Extract the (x, y) coordinate from the center of the cell holding the provided text.  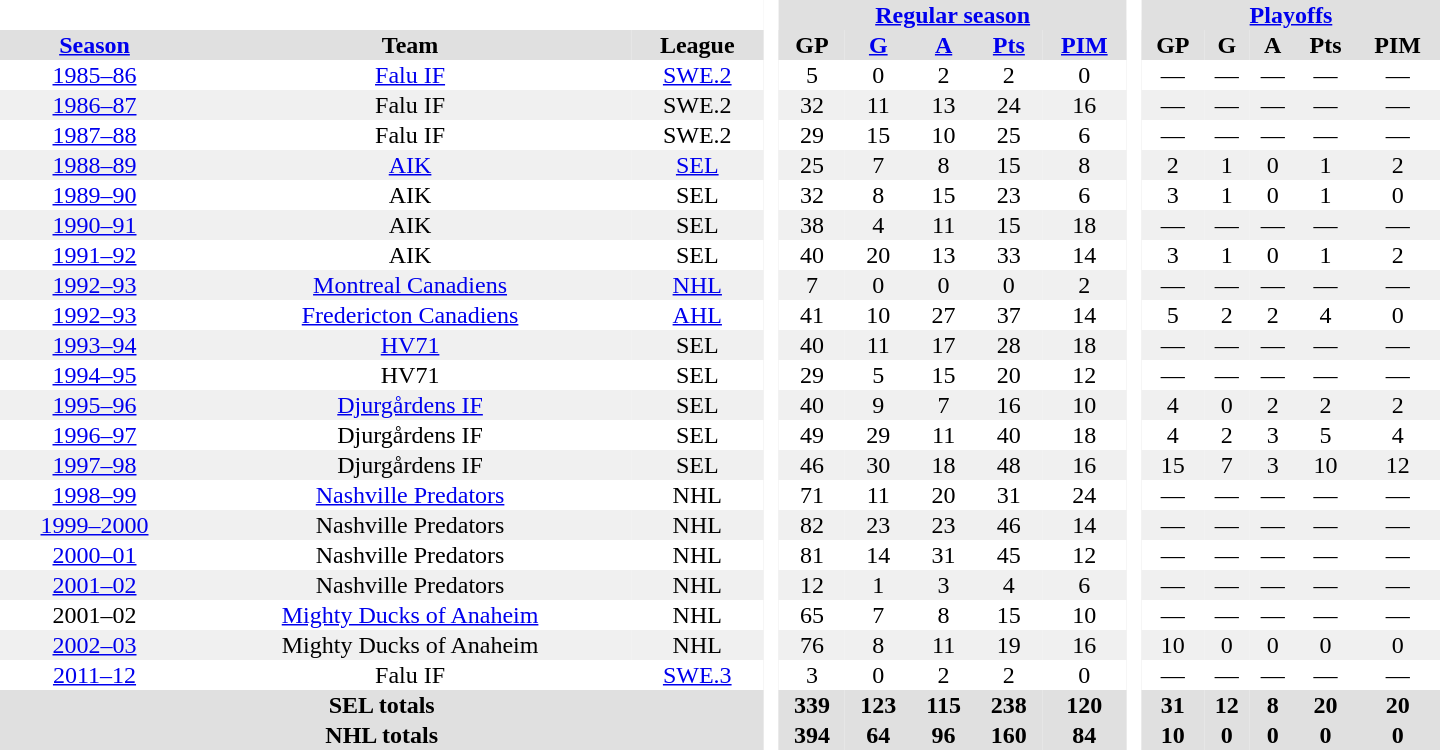
82 (812, 525)
238 (1009, 705)
84 (1084, 735)
339 (812, 705)
120 (1084, 705)
Team (410, 45)
160 (1009, 735)
1988–89 (94, 165)
64 (878, 735)
1999–2000 (94, 525)
45 (1009, 555)
AHL (697, 315)
2002–03 (94, 645)
1998–99 (94, 495)
37 (1009, 315)
Regular season (953, 15)
1987–88 (94, 135)
Playoffs (1291, 15)
Montreal Canadiens (410, 285)
115 (943, 705)
1997–98 (94, 465)
SEL totals (382, 705)
33 (1009, 255)
65 (812, 615)
Fredericton Canadiens (410, 315)
Season (94, 45)
394 (812, 735)
1993–94 (94, 345)
96 (943, 735)
81 (812, 555)
28 (1009, 345)
1994–95 (94, 375)
9 (878, 405)
71 (812, 495)
17 (943, 345)
1991–92 (94, 255)
76 (812, 645)
2011–12 (94, 675)
30 (878, 465)
19 (1009, 645)
1986–87 (94, 105)
38 (812, 225)
49 (812, 435)
1990–91 (94, 225)
41 (812, 315)
1989–90 (94, 195)
1996–97 (94, 435)
123 (878, 705)
48 (1009, 465)
2000–01 (94, 555)
League (697, 45)
27 (943, 315)
1985–86 (94, 75)
1995–96 (94, 405)
NHL totals (382, 735)
SWE.3 (697, 675)
